Provide the (X, Y) coordinate of the cell's center where the given text is located.  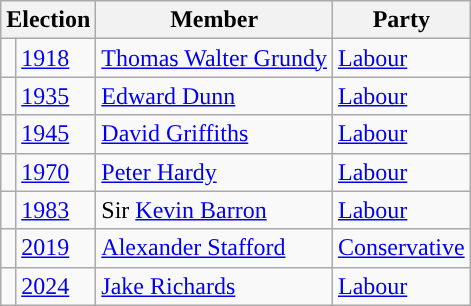
2024 (56, 286)
1970 (56, 172)
Jake Richards (214, 286)
Election (48, 20)
1935 (56, 96)
1983 (56, 210)
Edward Dunn (214, 96)
David Griffiths (214, 134)
Member (214, 20)
2019 (56, 248)
1918 (56, 58)
Alexander Stafford (214, 248)
Peter Hardy (214, 172)
Party (401, 20)
1945 (56, 134)
Thomas Walter Grundy (214, 58)
Sir Kevin Barron (214, 210)
Conservative (401, 248)
